Return the (x, y) coordinate for the center point of the cell that contains the specified text.  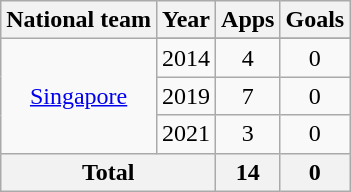
National team (79, 20)
2014 (186, 58)
7 (248, 96)
2019 (186, 96)
Total (108, 172)
2021 (186, 134)
14 (248, 172)
Year (186, 20)
4 (248, 58)
3 (248, 134)
Apps (248, 20)
Goals (315, 20)
Singapore (79, 96)
